Return the [X, Y] coordinate for the center point of the cell that contains the specified text.  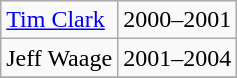
Jeff Waage [60, 58]
Tim Clark [60, 20]
2000–2001 [178, 20]
2001–2004 [178, 58]
